Determine the [X, Y] coordinate at the center of the cell enclosing the given text.  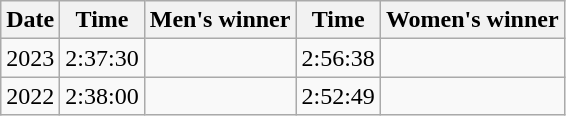
2022 [30, 96]
2:52:49 [338, 96]
Women's winner [472, 20]
2:37:30 [102, 58]
2:56:38 [338, 58]
2023 [30, 58]
Men's winner [220, 20]
2:38:00 [102, 96]
Date [30, 20]
